Identify which cell holds the provided text, then report its [X, Y] central coordinate. 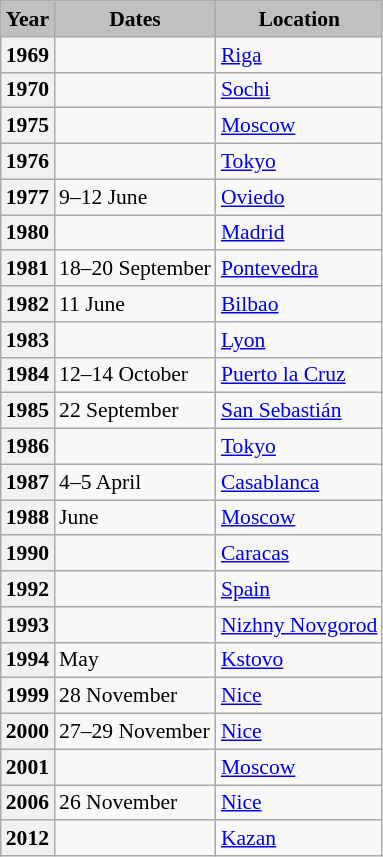
1982 [28, 304]
Madrid [300, 233]
Riga [300, 55]
Bilbao [300, 304]
2006 [28, 803]
Pontevedra [300, 269]
1970 [28, 90]
1988 [28, 518]
Lyon [300, 340]
27–29 November [135, 732]
1993 [28, 625]
1990 [28, 554]
Location [300, 19]
4–5 April [135, 482]
1984 [28, 375]
1977 [28, 197]
Dates [135, 19]
1994 [28, 660]
1999 [28, 696]
22 September [135, 411]
1976 [28, 162]
1992 [28, 589]
2012 [28, 839]
Sochi [300, 90]
9–12 June [135, 197]
12–14 October [135, 375]
18–20 September [135, 269]
Year [28, 19]
Nizhny Novgorod [300, 625]
1983 [28, 340]
1985 [28, 411]
Caracas [300, 554]
1987 [28, 482]
2001 [28, 767]
1981 [28, 269]
San Sebastián [300, 411]
May [135, 660]
Kstovo [300, 660]
Oviedo [300, 197]
June [135, 518]
Casablanca [300, 482]
28 November [135, 696]
26 November [135, 803]
2000 [28, 732]
Spain [300, 589]
1969 [28, 55]
Puerto la Cruz [300, 375]
1986 [28, 447]
1980 [28, 233]
11 June [135, 304]
1975 [28, 126]
Kazan [300, 839]
